Return (x, y) of the center of cell containing provided text 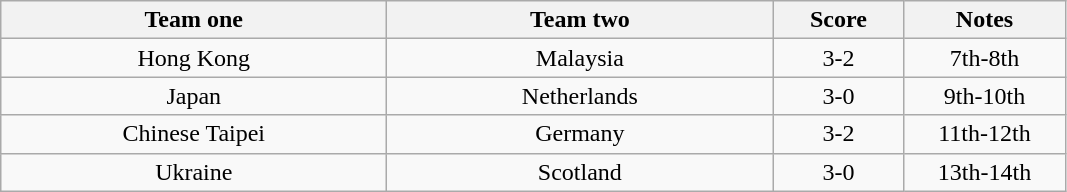
Hong Kong (194, 58)
Team two (580, 20)
Score (838, 20)
11th-12th (984, 134)
Ukraine (194, 172)
Notes (984, 20)
7th-8th (984, 58)
Scotland (580, 172)
Malaysia (580, 58)
9th-10th (984, 96)
Chinese Taipei (194, 134)
Germany (580, 134)
Team one (194, 20)
13th-14th (984, 172)
Netherlands (580, 96)
Japan (194, 96)
